Detect which cell encompasses the target text, then output its (X, Y) center coordinate. 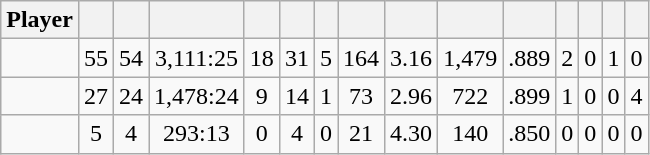
.889 (530, 58)
4.30 (412, 134)
2.96 (412, 96)
9 (262, 96)
Player (40, 20)
3,111:25 (197, 58)
.899 (530, 96)
27 (96, 96)
24 (132, 96)
3.16 (412, 58)
31 (296, 58)
722 (470, 96)
55 (96, 58)
164 (362, 58)
54 (132, 58)
1,478:24 (197, 96)
2 (568, 58)
1,479 (470, 58)
21 (362, 134)
73 (362, 96)
.850 (530, 134)
14 (296, 96)
140 (470, 134)
18 (262, 58)
293:13 (197, 134)
